Identify which cell holds the provided text, then report its [x, y] central coordinate. 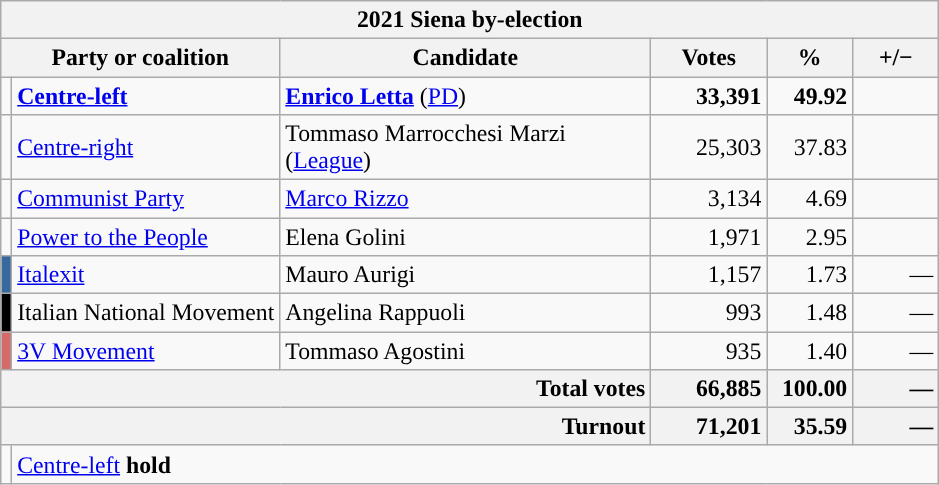
Elena Golini [466, 236]
Tommaso Marrocchesi Marzi (League) [466, 146]
Angelina Rappuoli [466, 312]
Italian National Movement [146, 312]
71,201 [709, 426]
2.95 [810, 236]
25,303 [709, 146]
Total votes [326, 388]
Turnout [326, 426]
35.59 [810, 426]
% [810, 58]
Centre-right [146, 146]
2021 Siena by-election [470, 20]
1.48 [810, 312]
66,885 [709, 388]
Mauro Aurigi [466, 274]
Centre-left hold [476, 464]
3,134 [709, 198]
Power to the People [146, 236]
100.00 [810, 388]
33,391 [709, 96]
Tommaso Agostini [466, 350]
Candidate [466, 58]
1.40 [810, 350]
993 [709, 312]
Votes [709, 58]
37.83 [810, 146]
1.73 [810, 274]
4.69 [810, 198]
+/− [896, 58]
49.92 [810, 96]
1,971 [709, 236]
3V Movement [146, 350]
Centre-left [146, 96]
935 [709, 350]
Enrico Letta (PD) [466, 96]
Marco Rizzo [466, 198]
Italexit [146, 274]
Party or coalition [140, 58]
1,157 [709, 274]
Communist Party [146, 198]
